Identify which cell holds the provided text, then report its [X, Y] central coordinate. 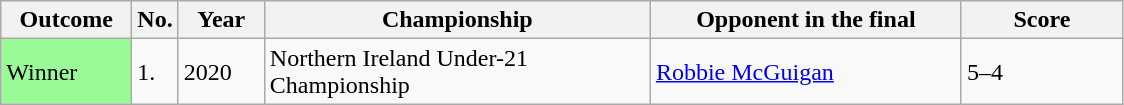
Year [221, 20]
5–4 [1042, 72]
Robbie McGuigan [806, 72]
Score [1042, 20]
Northern Ireland Under-21 Championship [457, 72]
Opponent in the final [806, 20]
Outcome [66, 20]
Winner [66, 72]
Championship [457, 20]
2020 [221, 72]
1. [155, 72]
No. [155, 20]
